Capture the cell that displays the provided text and extract its [X, Y] central coordinate. 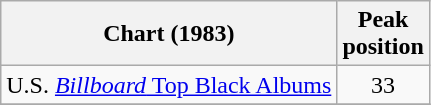
Chart (1983) [169, 34]
33 [383, 85]
Peakposition [383, 34]
U.S. Billboard Top Black Albums [169, 85]
